Find where the given text appears and provide that cell's center as (x, y) coordinate. 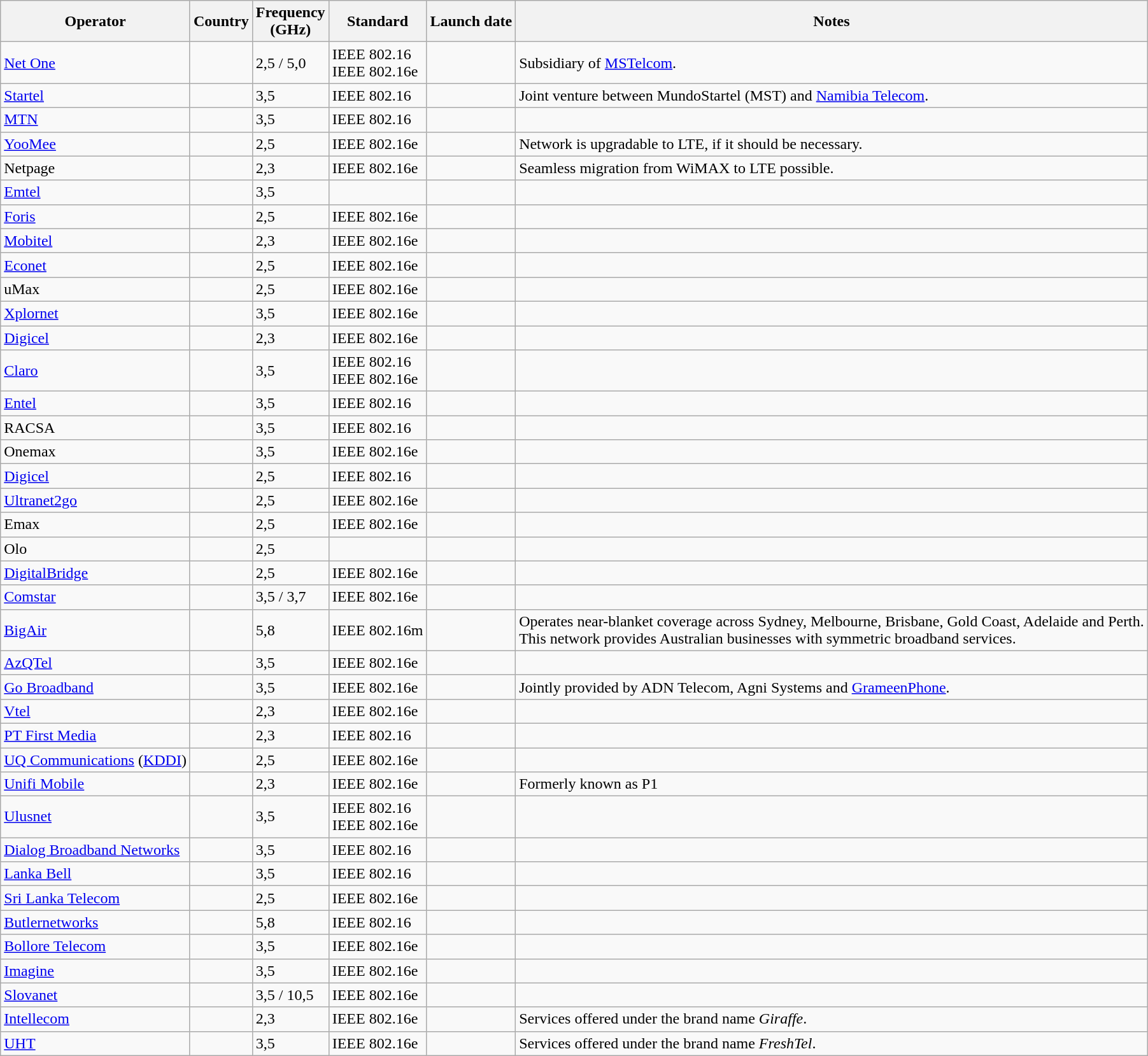
Unifi Mobile (96, 784)
Notes (832, 22)
Network is upgradable to LTE, if it should be necessary. (832, 144)
Mobitel (96, 241)
Entel (96, 404)
Net One (96, 62)
2,5 / 5,0 (290, 62)
Services offered under the brand name FreshTel. (832, 1043)
Imagine (96, 971)
uMax (96, 289)
Butlernetworks (96, 922)
Ulusnet (96, 817)
Claro (96, 370)
Subsidiary of MSTelcom. (832, 62)
3,5 / 10,5 (290, 995)
Foris (96, 216)
MTN (96, 120)
AzQTel (96, 663)
Sri Lanka Telecom (96, 898)
3,5 / 3,7 (290, 597)
Dialog Broadband Networks (96, 850)
RACSA (96, 428)
Go Broadband (96, 687)
Startel (96, 95)
Intellecom (96, 1019)
Joint venture between MundoStartel (MST) and Namibia Telecom. (832, 95)
Vtel (96, 711)
Frequency(GHz) (290, 22)
BigAir (96, 630)
UQ Communications (KDDI) (96, 759)
Comstar (96, 597)
Seamless migration from WiMAX to LTE possible. (832, 168)
Slovanet (96, 995)
Standard (378, 22)
Services offered under the brand name Giraffe. (832, 1019)
Jointly provided by ADN Telecom, Agni Systems and GrameenPhone. (832, 687)
IEEE 802.16m (378, 630)
Xplornet (96, 313)
Country (221, 22)
Emtel (96, 192)
Emax (96, 524)
YooMee (96, 144)
Onemax (96, 452)
Formerly known as P1 (832, 784)
Econet (96, 265)
Operator (96, 22)
Launch date (471, 22)
Ultranet2go (96, 500)
PT First Media (96, 735)
Olo (96, 549)
UHT (96, 1043)
Lanka Bell (96, 874)
Bollore Telecom (96, 947)
DigitalBridge (96, 573)
Netpage (96, 168)
